Identify which cell holds the provided text, then report its (X, Y) central coordinate. 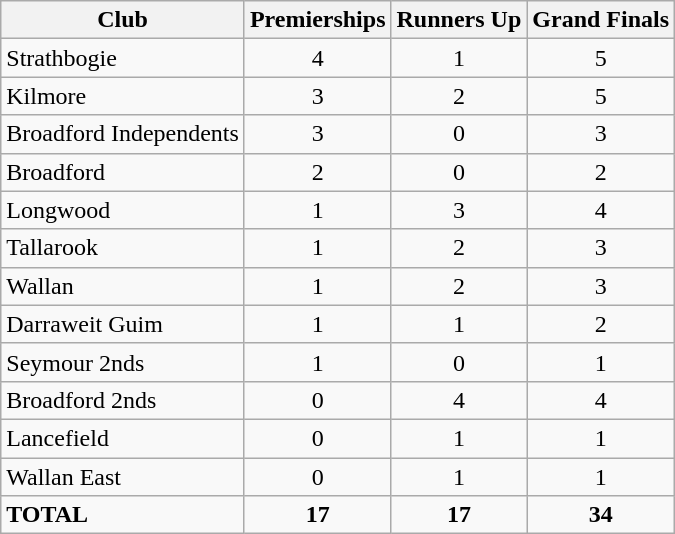
Broadford Independents (123, 134)
Darraweit Guim (123, 324)
Tallarook (123, 248)
Wallan East (123, 477)
Grand Finals (601, 20)
Runners Up (459, 20)
34 (601, 515)
Broadford 2nds (123, 400)
Kilmore (123, 96)
Lancefield (123, 438)
TOTAL (123, 515)
Club (123, 20)
Broadford (123, 172)
Seymour 2nds (123, 362)
Strathbogie (123, 58)
Longwood (123, 210)
Premierships (318, 20)
Wallan (123, 286)
